Find where the given text appears and provide that cell's center as (X, Y) coordinate. 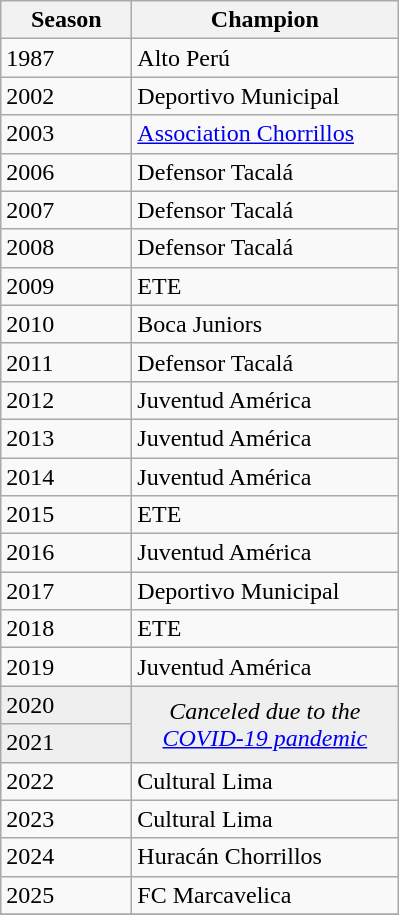
1987 (66, 58)
Association Chorrillos (265, 134)
2024 (66, 857)
2010 (66, 324)
2013 (66, 438)
2025 (66, 895)
2018 (66, 629)
2023 (66, 819)
2012 (66, 400)
2021 (66, 743)
2016 (66, 553)
Champion (265, 20)
2011 (66, 362)
FC Marcavelica (265, 895)
2014 (66, 477)
Huracán Chorrillos (265, 857)
2008 (66, 248)
2017 (66, 591)
Canceled due to the COVID-19 pandemic (265, 724)
2007 (66, 210)
2020 (66, 705)
2009 (66, 286)
2022 (66, 781)
Season (66, 20)
2019 (66, 667)
2002 (66, 96)
Alto Perú (265, 58)
2003 (66, 134)
2015 (66, 515)
2006 (66, 172)
Boca Juniors (265, 324)
